Identify which cell holds the provided text, then report its (X, Y) central coordinate. 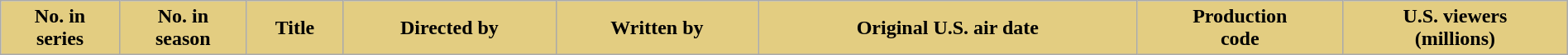
Written by (657, 28)
Original U.S. air date (948, 28)
U.S. viewers(millions) (1455, 28)
No. inseries (60, 28)
Title (294, 28)
No. inseason (183, 28)
Directed by (450, 28)
Productioncode (1240, 28)
